Return the [x, y] coordinate for the center point of the cell that contains the specified text.  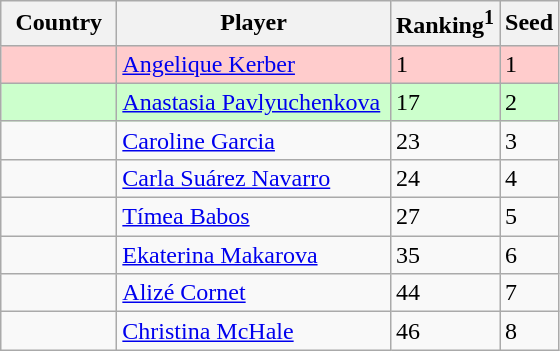
27 [444, 217]
17 [444, 102]
35 [444, 255]
44 [444, 293]
Ekaterina Makarova [254, 255]
7 [530, 293]
Tímea Babos [254, 217]
5 [530, 217]
Christina McHale [254, 331]
6 [530, 255]
Country [59, 24]
3 [530, 140]
Anastasia Pavlyuchenkova [254, 102]
Angelique Kerber [254, 64]
Carla Suárez Navarro [254, 178]
24 [444, 178]
2 [530, 102]
Seed [530, 24]
46 [444, 331]
Player [254, 24]
Caroline Garcia [254, 140]
4 [530, 178]
Ranking1 [444, 24]
23 [444, 140]
8 [530, 331]
Alizé Cornet [254, 293]
